Extract the [x, y] coordinate from the center of the cell holding the provided text.  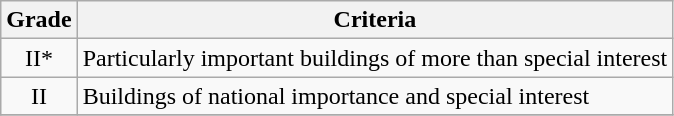
Particularly important buildings of more than special interest [375, 58]
II [39, 96]
Grade [39, 20]
Criteria [375, 20]
II* [39, 58]
Buildings of national importance and special interest [375, 96]
